Provide the [X, Y] coordinate of the cell's center where the given text is located.  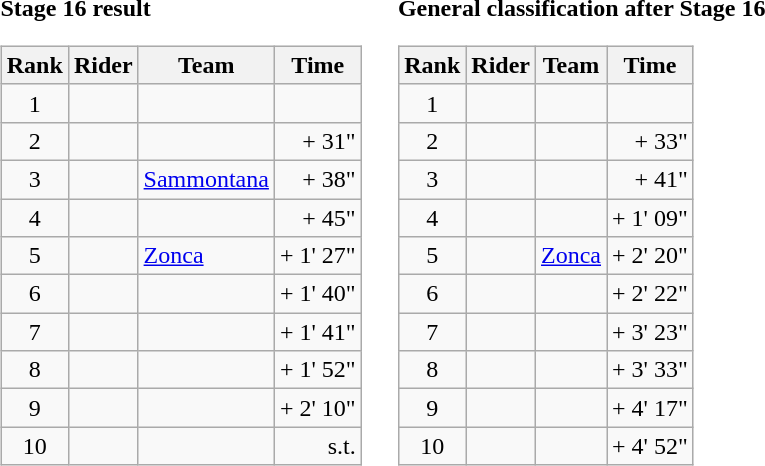
+ 1' 27" [318, 256]
+ 2' 20" [650, 256]
+ 3' 33" [650, 370]
+ 4' 52" [650, 446]
+ 31" [318, 141]
+ 4' 17" [650, 408]
+ 45" [318, 217]
+ 2' 22" [650, 294]
+ 1' 52" [318, 370]
+ 3' 23" [650, 332]
+ 1' 09" [650, 217]
+ 38" [318, 179]
+ 2' 10" [318, 408]
+ 41" [650, 179]
+ 1' 40" [318, 294]
s.t. [318, 446]
+ 33" [650, 141]
+ 1' 41" [318, 332]
Sammontana [206, 179]
